For the text-containing cell, return its midpoint in [x, y] coordinate format. 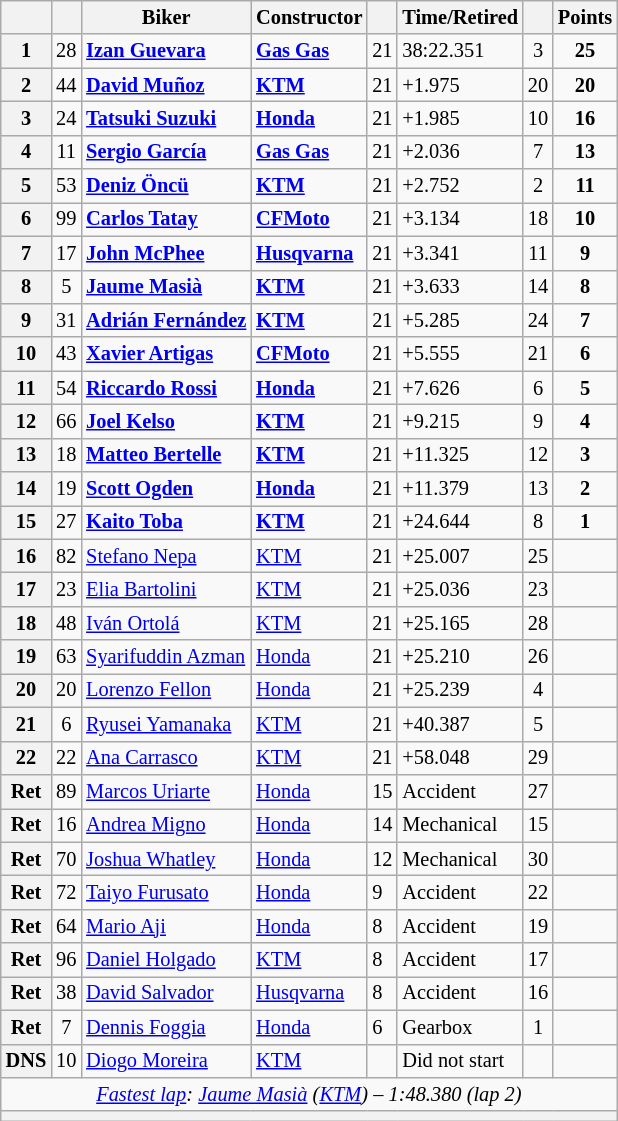
David Salvador [166, 993]
+24.644 [460, 522]
Daniel Holgado [166, 960]
+25.210 [460, 657]
+25.165 [460, 623]
Constructor [309, 17]
Joel Kelso [166, 421]
Jaume Masià [166, 287]
Kaito Toba [166, 522]
+3.134 [460, 219]
Adrián Fernández [166, 320]
Stefano Nepa [166, 556]
Carlos Tatay [166, 219]
Scott Ogden [166, 489]
Syarifuddin Azman [166, 657]
Lorenzo Fellon [166, 690]
Sergio García [166, 152]
Did not start [460, 1061]
DNS [26, 1061]
+2.752 [460, 186]
44 [66, 85]
+58.048 [460, 758]
Elia Bartolini [166, 589]
30 [538, 859]
Xavier Artigas [166, 354]
Joshua Whatley [166, 859]
29 [538, 758]
Points [585, 17]
+7.626 [460, 388]
66 [66, 421]
+2.036 [460, 152]
38:22.351 [460, 51]
Andrea Migno [166, 825]
48 [66, 623]
89 [66, 791]
+5.555 [460, 354]
Biker [166, 17]
Tatsuki Suzuki [166, 118]
31 [66, 320]
Marcos Uriarte [166, 791]
99 [66, 219]
64 [66, 926]
+9.215 [460, 421]
+3.633 [460, 287]
+40.387 [460, 724]
53 [66, 186]
82 [66, 556]
+11.379 [460, 489]
Riccardo Rossi [166, 388]
Deniz Öncü [166, 186]
John McPhee [166, 253]
Ryusei Yamanaka [166, 724]
63 [66, 657]
Mario Aji [166, 926]
+1.985 [460, 118]
Izan Guevara [166, 51]
Fastest lap: Jaume Masià (KTM) – 1:48.380 (lap 2) [309, 1094]
Taiyo Furusato [166, 892]
Dennis Foggia [166, 1027]
Gearbox [460, 1027]
Time/Retired [460, 17]
Matteo Bertelle [166, 455]
70 [66, 859]
54 [66, 388]
43 [66, 354]
96 [66, 960]
+5.285 [460, 320]
72 [66, 892]
+25.007 [460, 556]
26 [538, 657]
Diogo Moreira [166, 1061]
+25.036 [460, 589]
+1.975 [460, 85]
+3.341 [460, 253]
38 [66, 993]
+25.239 [460, 690]
Ana Carrasco [166, 758]
Iván Ortolá [166, 623]
David Muñoz [166, 85]
+11.325 [460, 455]
